Pinpoint the cell where the given text exists, returning its (X, Y) midpoint coordinate. 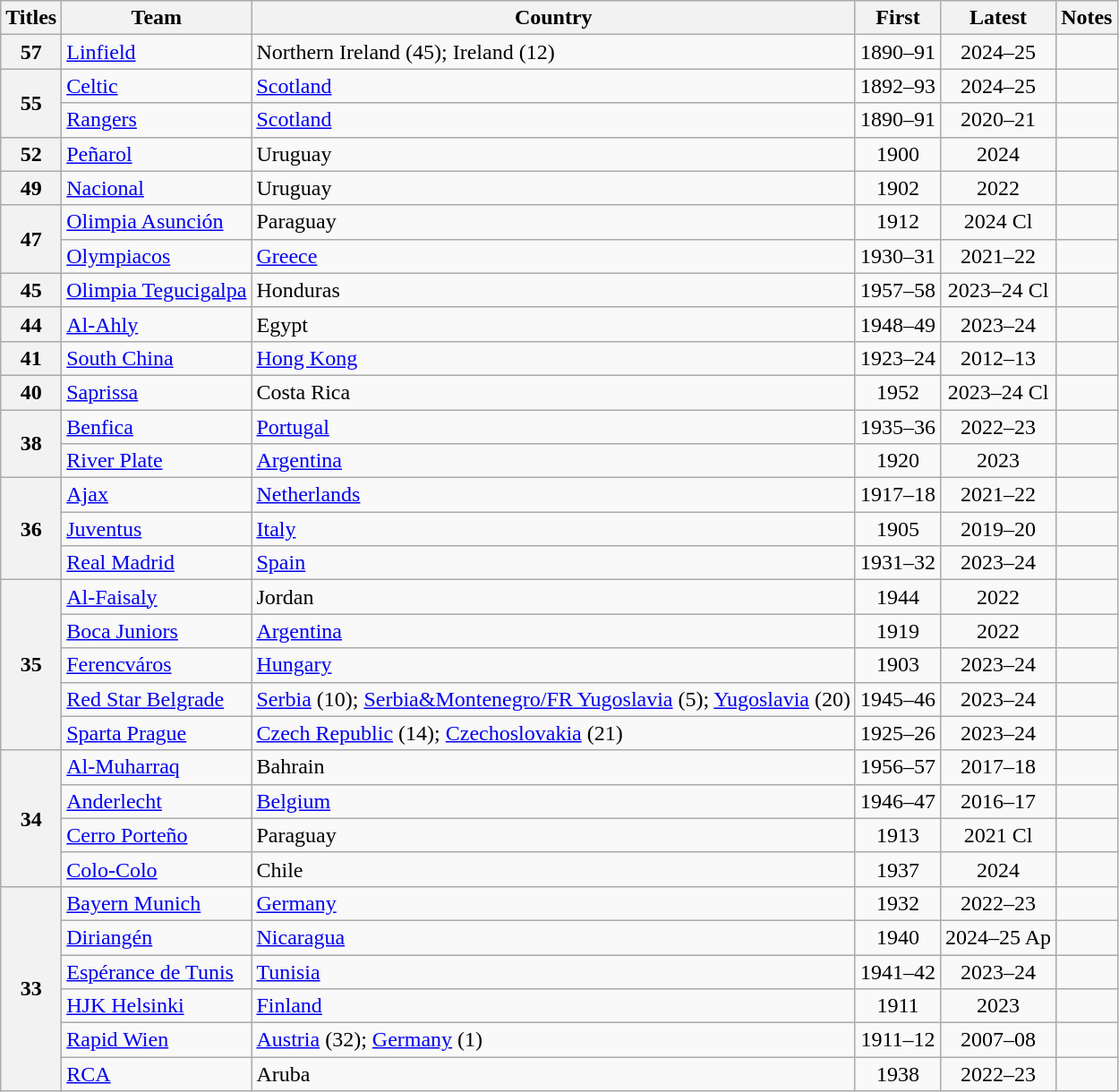
1940 (897, 937)
2012–13 (999, 358)
Serbia (10); Serbia&Montenegro/FR Yugoslavia (5); Yugoslavia (20) (553, 699)
1932 (897, 903)
44 (31, 324)
1956–57 (897, 767)
1930–31 (897, 256)
Netherlands (553, 495)
Sparta Prague (157, 733)
Boca Juniors (157, 631)
Saprissa (157, 392)
Anderlecht (157, 801)
Rapid Wien (157, 1040)
52 (31, 154)
2024 Cl (999, 222)
Diriangén (157, 937)
55 (31, 103)
1917–18 (897, 495)
HJK Helsinki (157, 1006)
Northern Ireland (45); Ireland (12) (553, 52)
Hong Kong (553, 358)
2017–18 (999, 767)
2021 Cl (999, 835)
Czech Republic (14); Czechoslovakia (21) (553, 733)
Ajax (157, 495)
1911–12 (897, 1040)
Spain (553, 563)
Notes (1087, 18)
Jordan (553, 597)
49 (31, 188)
Aruba (553, 1074)
1903 (897, 665)
Ferencváros (157, 665)
Costa Rica (553, 392)
Hungary (553, 665)
Italy (553, 529)
Cerro Porteño (157, 835)
Chile (553, 869)
1945–46 (897, 699)
33 (31, 988)
1920 (897, 461)
Portugal (553, 427)
2007–08 (999, 1040)
2019–20 (999, 529)
2016–17 (999, 801)
Titles (31, 18)
Honduras (553, 290)
Nacional (157, 188)
1902 (897, 188)
Al-Muharraq (157, 767)
1941–42 (897, 971)
Olympiacos (157, 256)
Bayern Munich (157, 903)
Latest (999, 18)
1923–24 (897, 358)
Greece (553, 256)
38 (31, 444)
Benfica (157, 427)
Olimpia Asunción (157, 222)
35 (31, 665)
Al-Ahly (157, 324)
Celtic (157, 86)
Real Madrid (157, 563)
Colo-Colo (157, 869)
1911 (897, 1006)
1900 (897, 154)
Egypt (553, 324)
Finland (553, 1006)
Espérance de Tunis (157, 971)
1946–47 (897, 801)
Al-Faisaly (157, 597)
Country (553, 18)
40 (31, 392)
Olimpia Tegucigalpa (157, 290)
1952 (897, 392)
Bahrain (553, 767)
1937 (897, 869)
RCA (157, 1074)
Peñarol (157, 154)
Juventus (157, 529)
Belgium (553, 801)
1944 (897, 597)
1892–93 (897, 86)
47 (31, 239)
Linfield (157, 52)
36 (31, 529)
Rangers (157, 120)
First (897, 18)
57 (31, 52)
Germany (553, 903)
Austria (32); Germany (1) (553, 1040)
1912 (897, 222)
Team (157, 18)
34 (31, 818)
41 (31, 358)
1957–58 (897, 290)
1919 (897, 631)
1913 (897, 835)
2020–21 (999, 120)
River Plate (157, 461)
1905 (897, 529)
Nicaragua (553, 937)
45 (31, 290)
1935–36 (897, 427)
Red Star Belgrade (157, 699)
South China (157, 358)
Tunisia (553, 971)
1925–26 (897, 733)
1948–49 (897, 324)
2024–25 Ap (999, 937)
1931–32 (897, 563)
1938 (897, 1074)
